Extract the [X, Y] coordinate from the center of the cell holding the provided text.  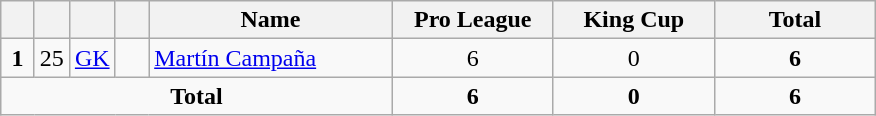
Name [271, 20]
King Cup [634, 20]
Pro League [472, 20]
25 [52, 58]
GK [92, 58]
Martín Campaña [271, 58]
1 [18, 58]
